Detect which cell encompasses the target text, then output its (x, y) center coordinate. 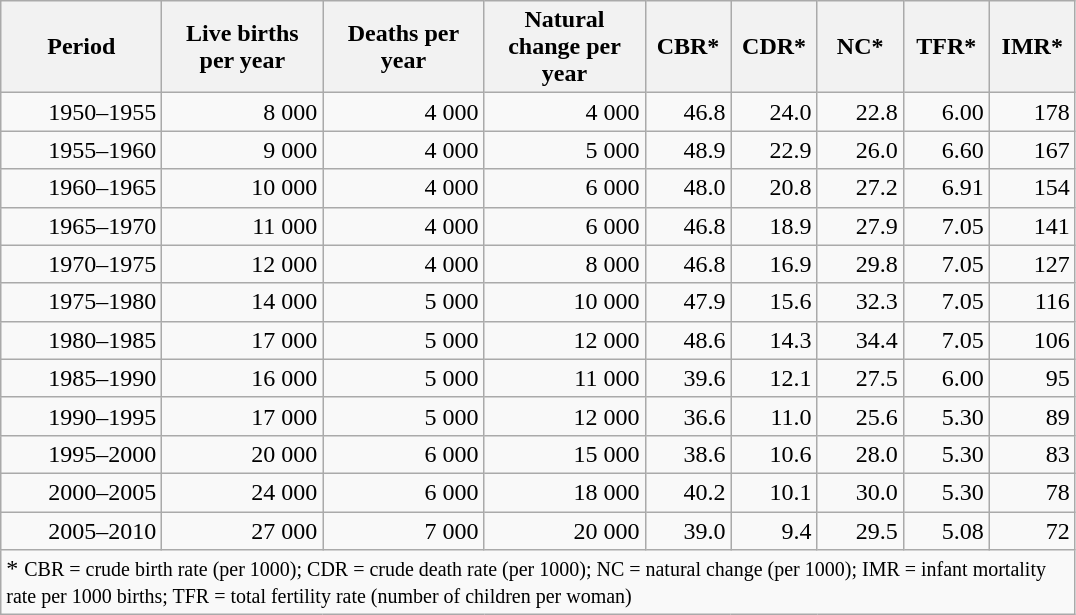
1990–1995 (82, 416)
NC* (860, 47)
141 (1032, 226)
CBR* (688, 47)
27.9 (860, 226)
30.0 (860, 492)
1985–1990 (82, 378)
10.6 (774, 454)
1960–1965 (82, 188)
16 000 (242, 378)
6.60 (946, 150)
116 (1032, 302)
15.6 (774, 302)
1965–1970 (82, 226)
167 (1032, 150)
27 000 (242, 531)
127 (1032, 264)
22.9 (774, 150)
1970–1975 (82, 264)
22.8 (860, 112)
178 (1032, 112)
27.5 (860, 378)
16.9 (774, 264)
Deaths per year (404, 47)
IMR* (1032, 47)
Natural change per year (564, 47)
11.0 (774, 416)
10.1 (774, 492)
48.0 (688, 188)
72 (1032, 531)
89 (1032, 416)
CDR* (774, 47)
39.6 (688, 378)
9 000 (242, 150)
40.2 (688, 492)
106 (1032, 340)
78 (1032, 492)
2000–2005 (82, 492)
TFR* (946, 47)
2005–2010 (82, 531)
27.2 (860, 188)
1975–1980 (82, 302)
29.5 (860, 531)
Period (82, 47)
20.8 (774, 188)
39.0 (688, 531)
83 (1032, 454)
1995–2000 (82, 454)
154 (1032, 188)
12.1 (774, 378)
18 000 (564, 492)
36.6 (688, 416)
29.8 (860, 264)
18.9 (774, 226)
14.3 (774, 340)
5.08 (946, 531)
15 000 (564, 454)
14 000 (242, 302)
6.91 (946, 188)
1950–1955 (82, 112)
1955–1960 (82, 150)
38.6 (688, 454)
24.0 (774, 112)
1980–1985 (82, 340)
34.4 (860, 340)
47.9 (688, 302)
32.3 (860, 302)
9.4 (774, 531)
26.0 (860, 150)
24 000 (242, 492)
28.0 (860, 454)
7 000 (404, 531)
48.6 (688, 340)
25.6 (860, 416)
Live births per year (242, 47)
48.9 (688, 150)
95 (1032, 378)
